From the cell containing the given text, extract its center point as (X, Y) coordinate. 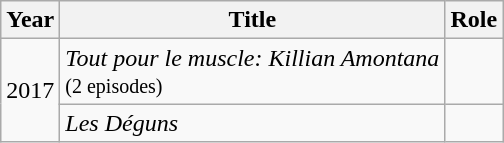
Title (252, 20)
2017 (30, 90)
Les Déguns (252, 123)
Tout pour le muscle: Killian Amontana(2 episodes) (252, 72)
Year (30, 20)
Role (474, 20)
